For the text-containing cell, return its midpoint in [X, Y] coordinate format. 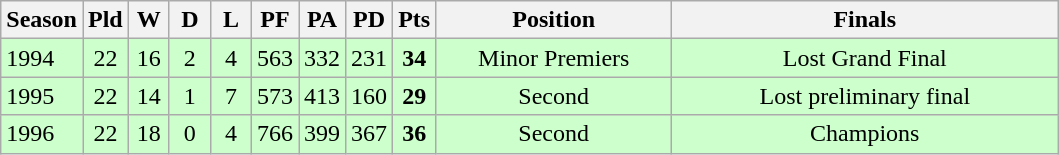
1 [190, 96]
399 [322, 134]
14 [148, 96]
563 [274, 58]
1995 [42, 96]
231 [370, 58]
36 [414, 134]
Champions [865, 134]
W [148, 20]
7 [230, 96]
2 [190, 58]
PF [274, 20]
Pts [414, 20]
367 [370, 134]
Season [42, 20]
D [190, 20]
29 [414, 96]
Minor Premiers [554, 58]
Pld [105, 20]
573 [274, 96]
160 [370, 96]
766 [274, 134]
PD [370, 20]
L [230, 20]
PA [322, 20]
0 [190, 134]
18 [148, 134]
1996 [42, 134]
Lost preliminary final [865, 96]
34 [414, 58]
Finals [865, 20]
Lost Grand Final [865, 58]
Position [554, 20]
332 [322, 58]
16 [148, 58]
1994 [42, 58]
413 [322, 96]
